Determine the (x, y) coordinate at the center of the cell enclosing the given text.  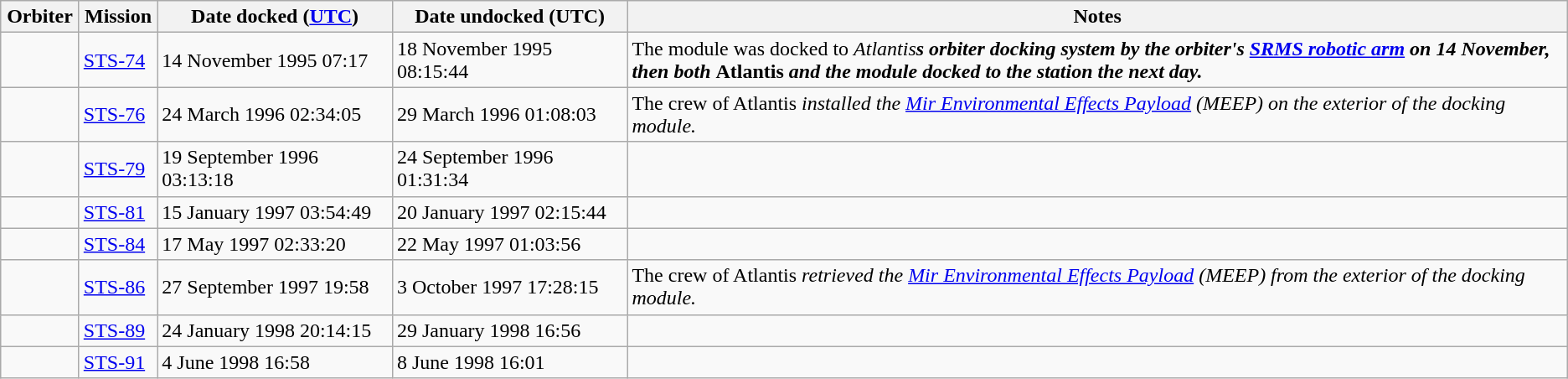
27 September 1997 19:58 (275, 287)
29 January 1998 16:56 (509, 330)
Date undocked (UTC) (509, 17)
14 November 1995 07:17 (275, 60)
STS-91 (118, 362)
19 September 1996 03:13:18 (275, 169)
8 June 1998 16:01 (509, 362)
15 January 1997 03:54:49 (275, 212)
STS-84 (118, 244)
Orbiter (40, 17)
STS-89 (118, 330)
17 May 1997 02:33:20 (275, 244)
Notes (1097, 17)
STS-79 (118, 169)
STS-86 (118, 287)
The crew of Atlantis installed the Mir Environmental Effects Payload (MEEP) on the exterior of the docking module. (1097, 114)
STS-76 (118, 114)
24 March 1996 02:34:05 (275, 114)
24 September 1996 01:31:34 (509, 169)
4 June 1998 16:58 (275, 362)
22 May 1997 01:03:56 (509, 244)
STS-74 (118, 60)
Date docked (UTC) (275, 17)
24 January 1998 20:14:15 (275, 330)
STS-81 (118, 212)
Mission (118, 17)
29 March 1996 01:08:03 (509, 114)
The crew of Atlantis retrieved the Mir Environmental Effects Payload (MEEP) from the exterior of the docking module. (1097, 287)
3 October 1997 17:28:15 (509, 287)
18 November 1995 08:15:44 (509, 60)
20 January 1997 02:15:44 (509, 212)
